Determine the (X, Y) coordinate at the center of the cell enclosing the given text.  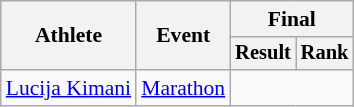
Rank (325, 54)
Marathon (183, 88)
Event (183, 36)
Final (292, 19)
Result (263, 54)
Lucija Kimani (68, 88)
Athlete (68, 36)
